Extract the (X, Y) coordinate from the center of the cell holding the provided text.  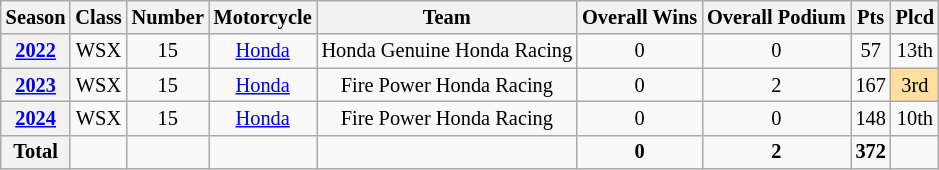
57 (871, 51)
Plcd (915, 17)
148 (871, 118)
Number (168, 17)
2023 (36, 85)
Class (98, 17)
10th (915, 118)
Team (448, 17)
Pts (871, 17)
2022 (36, 51)
Season (36, 17)
13th (915, 51)
167 (871, 85)
Honda Genuine Honda Racing (448, 51)
3rd (915, 85)
Motorcycle (263, 17)
Overall Wins (640, 17)
Overall Podium (776, 17)
2024 (36, 118)
372 (871, 152)
Total (36, 152)
